Scan for the cell matching the given text and deliver its (x, y) coordinate at center. 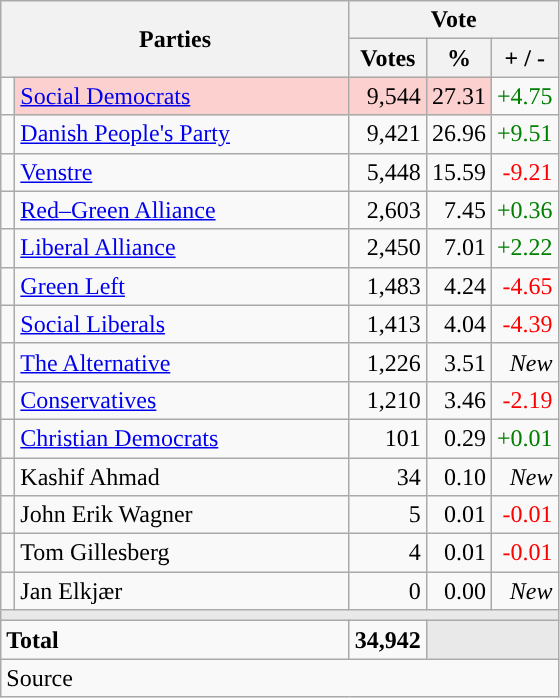
34,942 (388, 640)
Kashif Ahmad (182, 477)
5 (388, 515)
26.96 (458, 134)
+0.36 (524, 210)
9,421 (388, 134)
7.01 (458, 248)
Social Democrats (182, 96)
Total (176, 640)
Green Left (182, 286)
+ / - (524, 58)
Red–Green Alliance (182, 210)
1,210 (388, 400)
Jan Elkjær (182, 591)
+9.51 (524, 134)
4.04 (458, 324)
+4.75 (524, 96)
Liberal Alliance (182, 248)
0.10 (458, 477)
Parties (176, 39)
4.24 (458, 286)
% (458, 58)
0.00 (458, 591)
0 (388, 591)
4 (388, 553)
John Erik Wagner (182, 515)
34 (388, 477)
3.51 (458, 362)
Vote (454, 20)
101 (388, 438)
9,544 (388, 96)
7.45 (458, 210)
1,413 (388, 324)
1,483 (388, 286)
27.31 (458, 96)
5,448 (388, 172)
Votes (388, 58)
-4.65 (524, 286)
0.29 (458, 438)
Source (280, 678)
Venstre (182, 172)
+0.01 (524, 438)
Conservatives (182, 400)
Danish People's Party (182, 134)
15.59 (458, 172)
-4.39 (524, 324)
The Alternative (182, 362)
+2.22 (524, 248)
1,226 (388, 362)
Christian Democrats (182, 438)
2,450 (388, 248)
-2.19 (524, 400)
2,603 (388, 210)
3.46 (458, 400)
Tom Gillesberg (182, 553)
Social Liberals (182, 324)
-9.21 (524, 172)
